Scan for the cell matching the given text and deliver its (X, Y) coordinate at center. 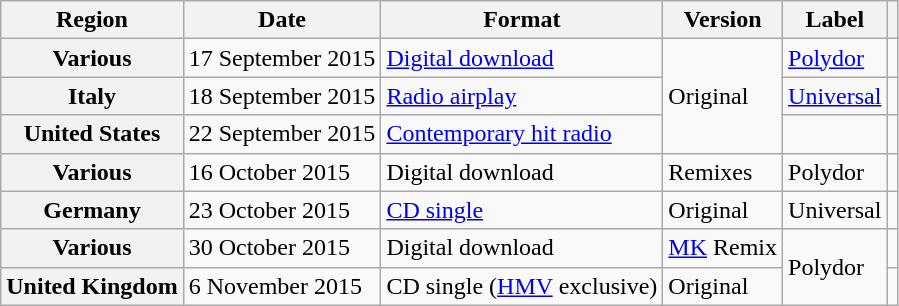
Italy (92, 96)
Date (282, 20)
16 October 2015 (282, 172)
17 September 2015 (282, 58)
CD single (HMV exclusive) (522, 286)
Remixes (723, 172)
30 October 2015 (282, 248)
Germany (92, 210)
23 October 2015 (282, 210)
Region (92, 20)
Version (723, 20)
18 September 2015 (282, 96)
6 November 2015 (282, 286)
Label (835, 20)
CD single (522, 210)
Format (522, 20)
Radio airplay (522, 96)
United Kingdom (92, 286)
Contemporary hit radio (522, 134)
United States (92, 134)
MK Remix (723, 248)
22 September 2015 (282, 134)
